Output the [X, Y] coordinate of the center of the cell containing the given text.  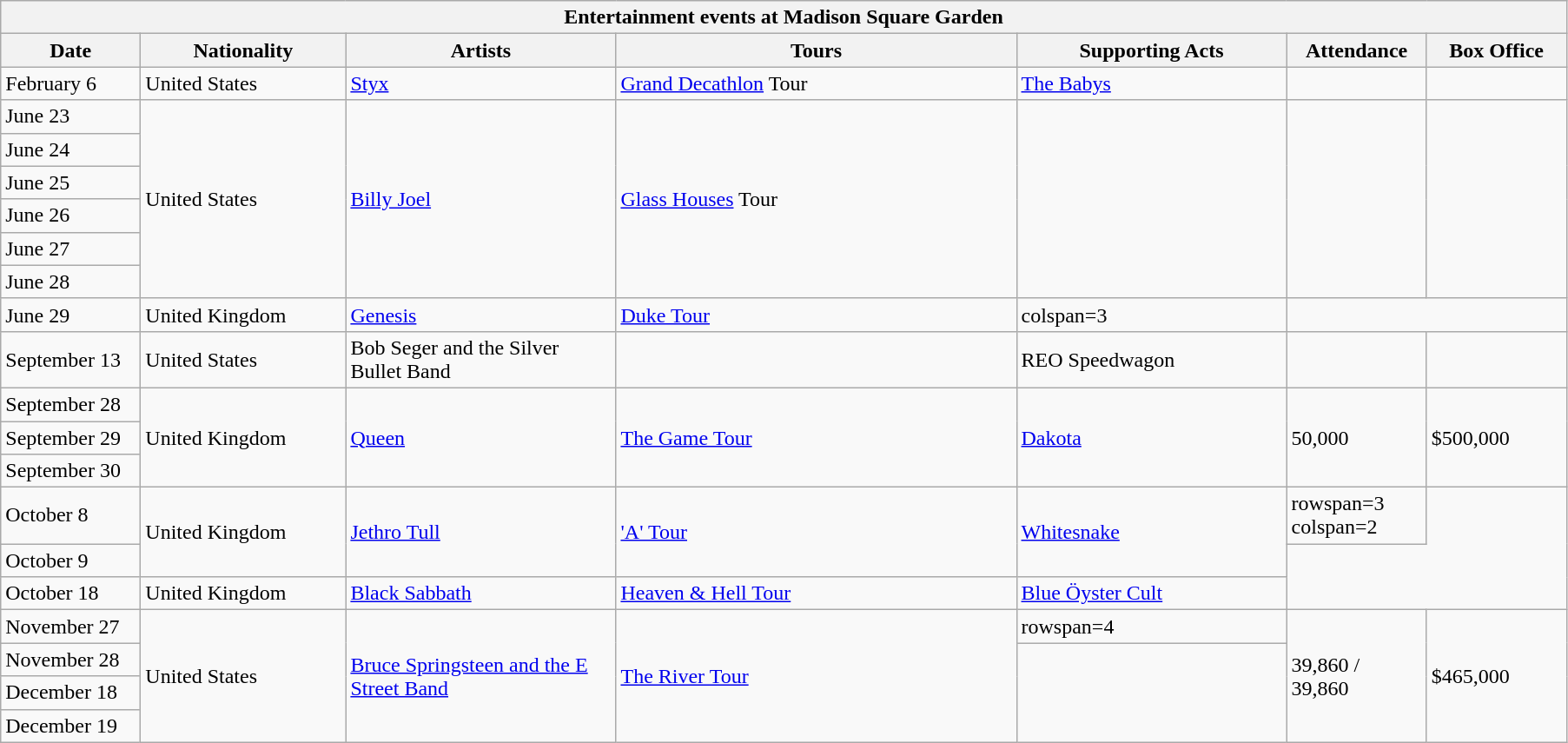
June 26 [71, 216]
December 19 [71, 726]
June 28 [71, 282]
'A' Tour [817, 532]
September 13 [71, 360]
Black Sabbath [481, 594]
October 18 [71, 594]
Grand Decathlon Tour [817, 83]
colspan=3 [1152, 315]
September 28 [71, 404]
Whitesnake [1152, 532]
June 27 [71, 249]
Billy Joel [481, 199]
Entertainment events at Madison Square Garden [784, 17]
The River Tour [817, 676]
Styx [481, 83]
Nationality [243, 50]
50,000 [1357, 437]
$500,000 [1496, 437]
September 29 [71, 437]
Glass Houses Tour [817, 199]
Duke Tour [817, 315]
Bob Seger and the Silver Bullet Band [481, 360]
June 29 [71, 315]
June 24 [71, 149]
Supporting Acts [1152, 50]
Bruce Springsteen and the E Street Band [481, 676]
The Game Tour [817, 437]
October 9 [71, 561]
REO Speedwagon [1152, 360]
June 23 [71, 116]
Dakota [1152, 437]
rowspan=4 [1152, 627]
39,860 / 39,860 [1357, 676]
Jethro Tull [481, 532]
October 8 [71, 516]
Attendance [1357, 50]
The Babys [1152, 83]
December 18 [71, 693]
November 27 [71, 627]
Tours [817, 50]
Genesis [481, 315]
Box Office [1496, 50]
November 28 [71, 660]
Queen [481, 437]
Date [71, 50]
Artists [481, 50]
Heaven & Hell Tour [817, 594]
$465,000 [1496, 676]
June 25 [71, 182]
Blue Öyster Cult [1152, 594]
rowspan=3 colspan=2 [1357, 516]
September 30 [71, 471]
February 6 [71, 83]
